Pinpoint the cell where the given text exists, returning its [X, Y] midpoint coordinate. 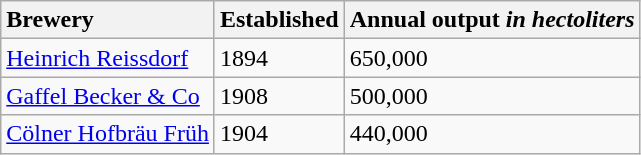
440,000 [492, 134]
650,000 [492, 58]
Brewery [108, 20]
1894 [279, 58]
Established [279, 20]
500,000 [492, 96]
Gaffel Becker & Co [108, 96]
1908 [279, 96]
1904 [279, 134]
Annual output in hectoliters [492, 20]
Cölner Hofbräu Früh [108, 134]
Heinrich Reissdorf [108, 58]
